Scan for the cell matching the given text and deliver its [x, y] coordinate at center. 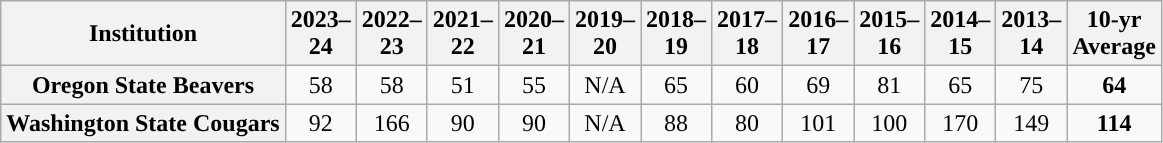
2018–19 [676, 34]
55 [534, 85]
100 [890, 123]
2013–14 [1032, 34]
81 [890, 85]
2017–18 [748, 34]
2015–16 [890, 34]
69 [818, 85]
149 [1032, 123]
64 [1114, 85]
Oregon State Beavers [143, 85]
75 [1032, 85]
2016–17 [818, 34]
114 [1114, 123]
92 [320, 123]
2023–24 [320, 34]
88 [676, 123]
101 [818, 123]
2014–15 [960, 34]
166 [392, 123]
51 [462, 85]
10-yrAverage [1114, 34]
2021–22 [462, 34]
2019–20 [604, 34]
80 [748, 123]
60 [748, 85]
Institution [143, 34]
Washington State Cougars [143, 123]
2022–23 [392, 34]
2020–21 [534, 34]
170 [960, 123]
